For the text-containing cell, return its midpoint in [x, y] coordinate format. 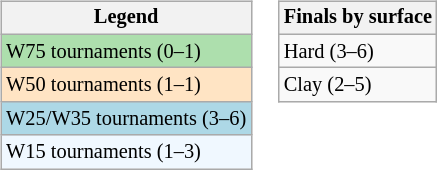
W25/W35 tournaments (3–6) [126, 119]
Clay (2–5) [358, 85]
Legend [126, 18]
W50 tournaments (1–1) [126, 85]
W15 tournaments (1–3) [126, 152]
W75 tournaments (0–1) [126, 51]
Finals by surface [358, 18]
Hard (3–6) [358, 51]
